Scan for the cell matching the given text and deliver its (X, Y) coordinate at center. 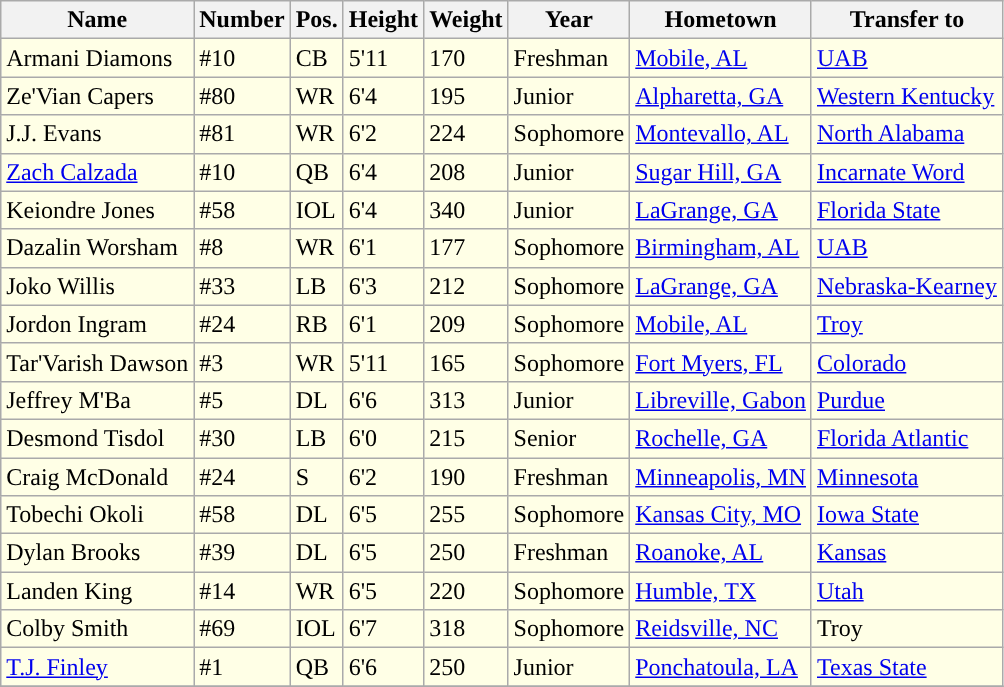
Rochelle, GA (721, 438)
Tobechi Okoli (98, 515)
Dylan Brooks (98, 553)
Utah (906, 591)
CB (316, 58)
#39 (242, 553)
Florida Atlantic (906, 438)
Sugar Hill, GA (721, 172)
177 (466, 248)
255 (466, 515)
Keiondre Jones (98, 210)
6'7 (383, 629)
#8 (242, 248)
Birmingham, AL (721, 248)
#80 (242, 96)
Jordon Ingram (98, 324)
6'3 (383, 286)
Craig McDonald (98, 477)
Texas State (906, 667)
#33 (242, 286)
Alpharetta, GA (721, 96)
Landen King (98, 591)
224 (466, 134)
165 (466, 362)
Kansas (906, 553)
170 (466, 58)
Year (569, 20)
215 (466, 438)
208 (466, 172)
Iowa State (906, 515)
Fort Myers, FL (721, 362)
Ze'Vian Capers (98, 96)
#3 (242, 362)
220 (466, 591)
Nebraska-Kearney (906, 286)
Minnesota (906, 477)
Zach Calzada (98, 172)
Senior (569, 438)
Transfer to (906, 20)
RB (316, 324)
Tar'Varish Dawson (98, 362)
Ponchatoula, LA (721, 667)
Western Kentucky (906, 96)
313 (466, 400)
Colorado (906, 362)
North Alabama (906, 134)
Purdue (906, 400)
Montevallo, AL (721, 134)
Florida State (906, 210)
Hometown (721, 20)
J.J. Evans (98, 134)
195 (466, 96)
Number (242, 20)
#30 (242, 438)
Minneapolis, MN (721, 477)
Joko Willis (98, 286)
Armani Diamons (98, 58)
Pos. (316, 20)
Name (98, 20)
Libreville, Gabon (721, 400)
Jeffrey M'Ba (98, 400)
209 (466, 324)
Dazalin Worsham (98, 248)
Height (383, 20)
Desmond Tisdol (98, 438)
S (316, 477)
Weight (466, 20)
Incarnate Word (906, 172)
Colby Smith (98, 629)
Reidsville, NC (721, 629)
#1 (242, 667)
T.J. Finley (98, 667)
#5 (242, 400)
318 (466, 629)
190 (466, 477)
212 (466, 286)
6'0 (383, 438)
340 (466, 210)
#14 (242, 591)
#81 (242, 134)
Kansas City, MO (721, 515)
Roanoke, AL (721, 553)
Humble, TX (721, 591)
#69 (242, 629)
